Locate the cell with the specified text and output its [x, y] center coordinate. 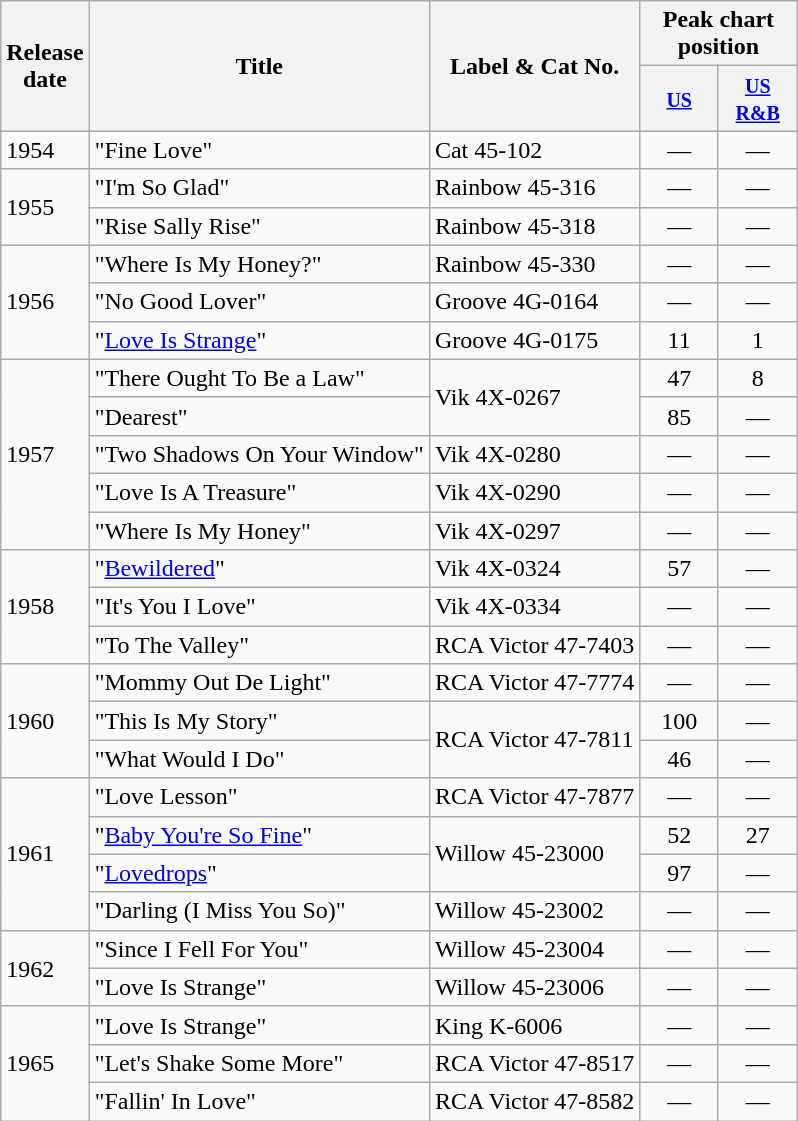
Title [259, 66]
Vik 4X-0267 [534, 397]
1961 [45, 854]
1965 [45, 1063]
"To The Valley" [259, 645]
Peak chart position [718, 34]
Rainbow 45-316 [534, 188]
RCA Victor 47-7877 [534, 797]
"Fine Love" [259, 150]
97 [680, 873]
"Lovedrops" [259, 873]
"No Good Lover" [259, 302]
1957 [45, 454]
52 [680, 835]
Groove 4G-0175 [534, 340]
85 [680, 416]
1954 [45, 150]
1 [758, 340]
Vik 4X-0290 [534, 492]
"This Is My Story" [259, 721]
57 [680, 569]
Releasedate [45, 66]
Groove 4G-0164 [534, 302]
1960 [45, 721]
Cat 45-102 [534, 150]
Vik 4X-0324 [534, 569]
Rainbow 45-330 [534, 264]
"Love Is A Treasure" [259, 492]
"Love Lesson" [259, 797]
"Dearest" [259, 416]
Willow 45-23002 [534, 911]
47 [680, 378]
"It's You I Love" [259, 607]
King K-6006 [534, 1025]
"Let's Shake Some More" [259, 1063]
1956 [45, 302]
"Mommy Out De Light" [259, 683]
1962 [45, 968]
8 [758, 378]
"Two Shadows On Your Window" [259, 454]
"Fallin' In Love" [259, 1101]
Vik 4X-0280 [534, 454]
Vik 4X-0334 [534, 607]
1955 [45, 207]
RCA Victor 47-8517 [534, 1063]
"Where Is My Honey" [259, 531]
Willow 45-23000 [534, 854]
RCA Victor 47-8582 [534, 1101]
Label & Cat No. [534, 66]
"Darling (I Miss You So)" [259, 911]
Willow 45-23006 [534, 987]
Vik 4X-0297 [534, 531]
100 [680, 721]
RCA Victor 47-7811 [534, 740]
46 [680, 759]
"There Ought To Be a Law" [259, 378]
"Where Is My Honey?" [259, 264]
US [680, 98]
Willow 45-23004 [534, 949]
US R&B [758, 98]
"Bewildered" [259, 569]
"What Would I Do" [259, 759]
"Rise Sally Rise" [259, 226]
Rainbow 45-318 [534, 226]
"Since I Fell For You" [259, 949]
RCA Victor 47-7774 [534, 683]
27 [758, 835]
RCA Victor 47-7403 [534, 645]
1958 [45, 607]
"I'm So Glad" [259, 188]
11 [680, 340]
"Baby You're So Fine" [259, 835]
